Return the (x, y) coordinate for the center point of the cell that contains the specified text.  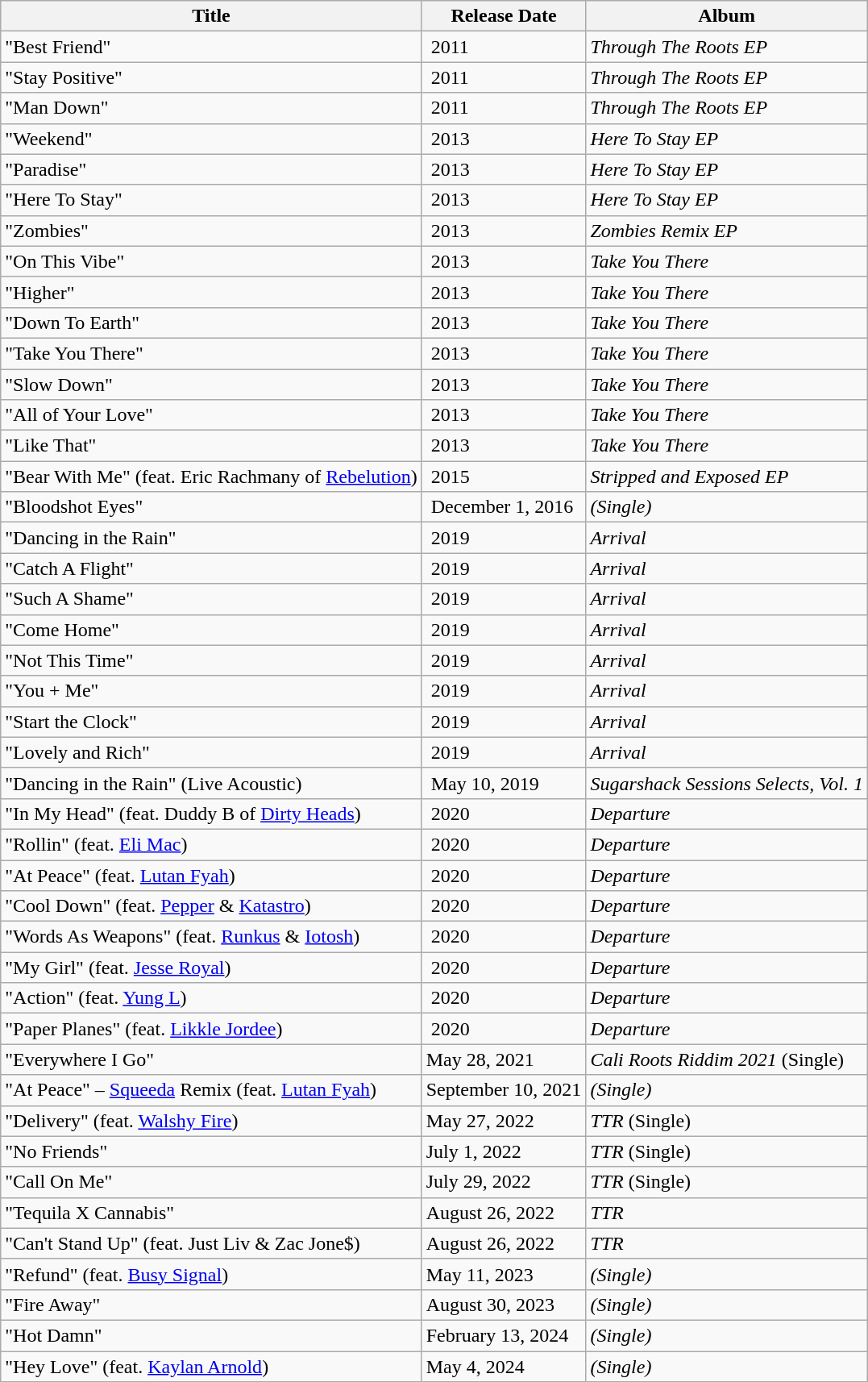
Stripped and Exposed EP (727, 477)
"Dancing in the Rain" (Live Acoustic) (211, 783)
"Zombies" (211, 231)
"Delivery" (feat. Walshy Fire) (211, 1121)
December 1, 2016 (504, 507)
"Best Friend" (211, 47)
"Weekend" (211, 139)
"Start the Clock" (211, 722)
"Stay Positive" (211, 77)
"Action" (feat. Yung L) (211, 998)
"Paradise" (211, 169)
"Rollin" (feat. Eli Mac) (211, 844)
"Everywhere I Go" (211, 1059)
Sugarshack Sessions Selects, Vol. 1 (727, 783)
February 13, 2024 (504, 1335)
"Cool Down" (feat. Pepper & Katastro) (211, 906)
"At Peace" (feat. Lutan Fyah) (211, 875)
"You + Me" (211, 691)
July 1, 2022 (504, 1151)
"All of Your Love" (211, 415)
"Here To Stay" (211, 200)
"Refund" (feat. Busy Signal) (211, 1274)
July 29, 2022 (504, 1182)
"My Girl" (feat. Jesse Royal) (211, 968)
May 28, 2021 (504, 1059)
2015 (504, 477)
May 27, 2022 (504, 1121)
"On This Vibe" (211, 261)
"At Peace" – Squeeda Remix (feat. Lutan Fyah) (211, 1090)
"Not This Time" (211, 660)
"Hey Love" (feat. Kaylan Arnold) (211, 1367)
Title (211, 16)
"Can't Stand Up" (feat. Just Liv & Zac Jone$) (211, 1243)
"Catch A Flight" (211, 568)
"Fire Away" (211, 1305)
"No Friends" (211, 1151)
"Paper Planes" (feat. Likkle Jordee) (211, 1029)
"Come Home" (211, 630)
"In My Head" (feat. Duddy B of Dirty Heads) (211, 814)
May 11, 2023 (504, 1274)
May 10, 2019 (504, 783)
"Man Down" (211, 108)
"Call On Me" (211, 1182)
Zombies Remix EP (727, 231)
"Dancing in the Rain" (211, 538)
"Bear With Me" (feat. Eric Rachmany of Rebelution) (211, 477)
"Slow Down" (211, 385)
"Take You There" (211, 353)
"Such A Shame" (211, 599)
August 30, 2023 (504, 1305)
"Like That" (211, 446)
"Higher" (211, 292)
"Words As Weapons" (feat. Runkus & Iotosh) (211, 937)
September 10, 2021 (504, 1090)
"Down To Earth" (211, 323)
Cali Roots Riddim 2021 (Single) (727, 1059)
May 4, 2024 (504, 1367)
"Lovely and Rich" (211, 752)
"Hot Damn" (211, 1335)
"Bloodshot Eyes" (211, 507)
"Tequila X Cannabis" (211, 1213)
Release Date (504, 16)
Album (727, 16)
